Capture the cell that displays the provided text and extract its [X, Y] central coordinate. 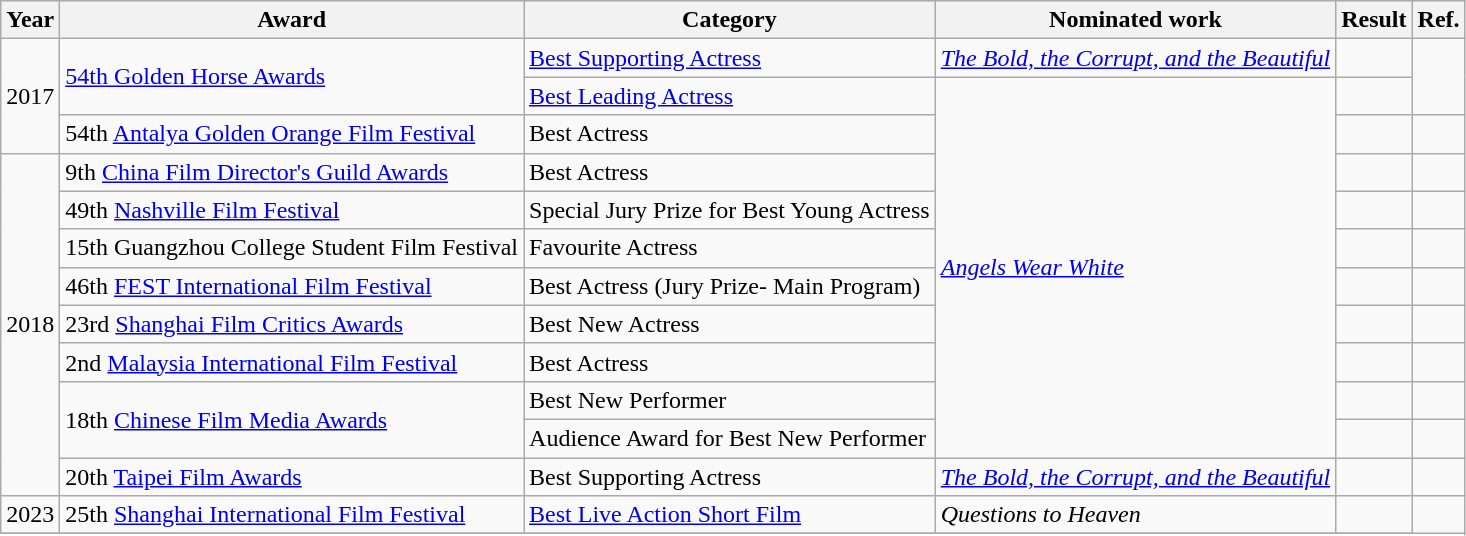
54th Golden Horse Awards [292, 77]
Category [730, 20]
Nominated work [1135, 20]
Award [292, 20]
54th Antalya Golden Orange Film Festival [292, 134]
Year [30, 20]
Best New Actress [730, 324]
46th FEST International Film Festival [292, 286]
Best Live Action Short Film [730, 515]
2018 [30, 324]
Best Actress (Jury Prize- Main Program) [730, 286]
2nd Malaysia International Film Festival [292, 362]
2023 [30, 515]
49th Nashville Film Festival [292, 210]
Questions to Heaven [1135, 515]
15th Guangzhou College Student Film Festival [292, 248]
Ref. [1438, 20]
Favourite Actress [730, 248]
Result [1374, 20]
25th Shanghai International Film Festival [292, 515]
Special Jury Prize for Best Young Actress [730, 210]
Angels Wear White [1135, 268]
Best Leading Actress [730, 96]
18th Chinese Film Media Awards [292, 419]
20th Taipei Film Awards [292, 477]
23rd Shanghai Film Critics Awards [292, 324]
2017 [30, 96]
9th China Film Director's Guild Awards [292, 172]
Best New Performer [730, 400]
Audience Award for Best New Performer [730, 438]
